Detect which cell encompasses the target text, then output its (X, Y) center coordinate. 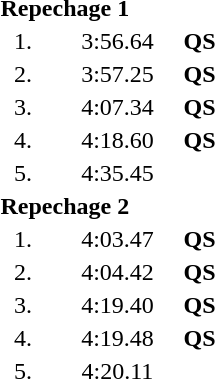
4:03.47 (118, 239)
4:18.60 (118, 140)
4:04.42 (118, 272)
3:56.64 (118, 41)
3:57.25 (118, 74)
4:19.40 (118, 305)
4:07.34 (118, 107)
4:19.48 (118, 338)
4:35.45 (118, 173)
